Return the (x, y) coordinate for the center point of the cell that contains the specified text.  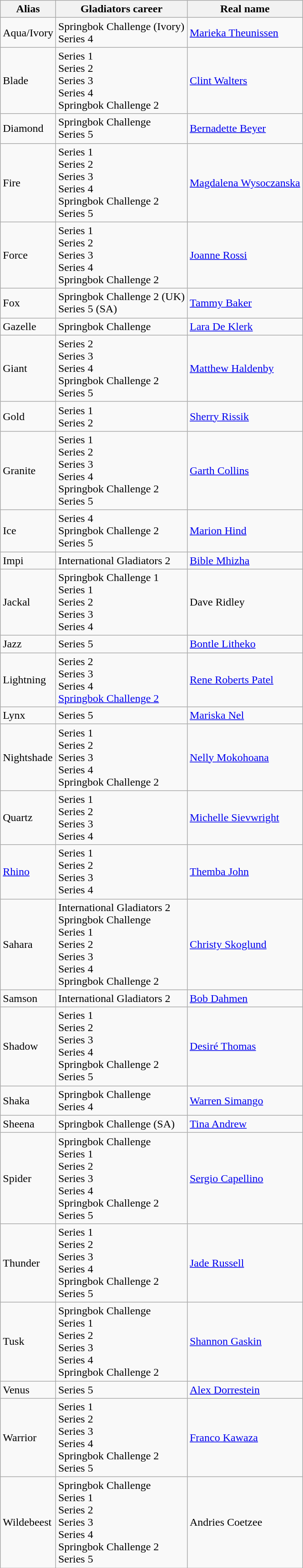
Samson (28, 998)
Series 2 Series 3 Series 4 Springbok Challenge 2 (121, 680)
Mariska Nel (245, 716)
Nightshade (28, 757)
Bontle Litheko (245, 644)
Giant (28, 368)
Sherry Rissik (245, 416)
Tina Andrew (245, 1124)
Nelly Mokohoana (245, 757)
Blade (28, 80)
Tammy Baker (245, 303)
Sergio Capellino (245, 1178)
Michelle Sievwright (245, 817)
Impi (28, 561)
Themba John (245, 872)
Wildebeest (28, 1523)
Series 4 Springbok Challenge 2 Series 5 (121, 531)
Clint Walters (245, 80)
Shadow (28, 1047)
Venus (28, 1390)
Springbok Challenge (121, 326)
Springbok Challenge (SA) (121, 1124)
Shannon Gaskin (245, 1341)
Alex Dorrestein (245, 1390)
Real name (245, 9)
Granite (28, 470)
Lightning (28, 680)
Fox (28, 303)
Dave Ridley (245, 602)
Bible Mhizha (245, 561)
Lara De Klerk (245, 326)
Matthew Haldenby (245, 368)
Jackal (28, 602)
Jazz (28, 644)
Christy Skoglund (245, 944)
Diamond (28, 128)
Thunder (28, 1263)
Joanne Rossi (245, 255)
Gazelle (28, 326)
Jade Russell (245, 1263)
Desiré Thomas (245, 1047)
Warrior (28, 1438)
Springbok Challenge 2 (UK) Series 5 (SA) (121, 303)
Warren Simango (245, 1100)
Marieka Theunissen (245, 33)
Tusk (28, 1341)
Series 1 Series 2 (121, 416)
Rene Roberts Patel (245, 680)
Springbok Challenge (Ivory) Series 4 (121, 33)
Force (28, 255)
Springbok Challenge 1 Series 1 Series 2 Series 3 Series 4 (121, 602)
Magdalena Wysoczanska (245, 183)
Rhino (28, 872)
Springbok Challenge Series 1 Series 2 Series 3 Series 4 Springbok Challenge 2 (121, 1341)
Andries Coetzee (245, 1523)
Gold (28, 416)
Fire (28, 183)
Sahara (28, 944)
Quartz (28, 817)
Alias (28, 9)
International Gladiators 2 Springbok Challenge Series 1 Series 2 Series 3 Series 4 Springbok Challenge 2 (121, 944)
Ice (28, 531)
Shaka (28, 1100)
Spider (28, 1178)
Franco Kawaza (245, 1438)
Springbok Challenge Series 4 (121, 1100)
Marion Hind (245, 531)
Springbok Challenge Series 5 (121, 128)
Lynx (28, 716)
Aqua/Ivory (28, 33)
Bob Dahmen (245, 998)
Sheena (28, 1124)
Series 2 Series 3 Series 4 Springbok Challenge 2 Series 5 (121, 368)
Bernadette Beyer (245, 128)
Gladiators career (121, 9)
Garth Collins (245, 470)
